Search for the cell housing the specified text and yield its (x, y) center coordinate. 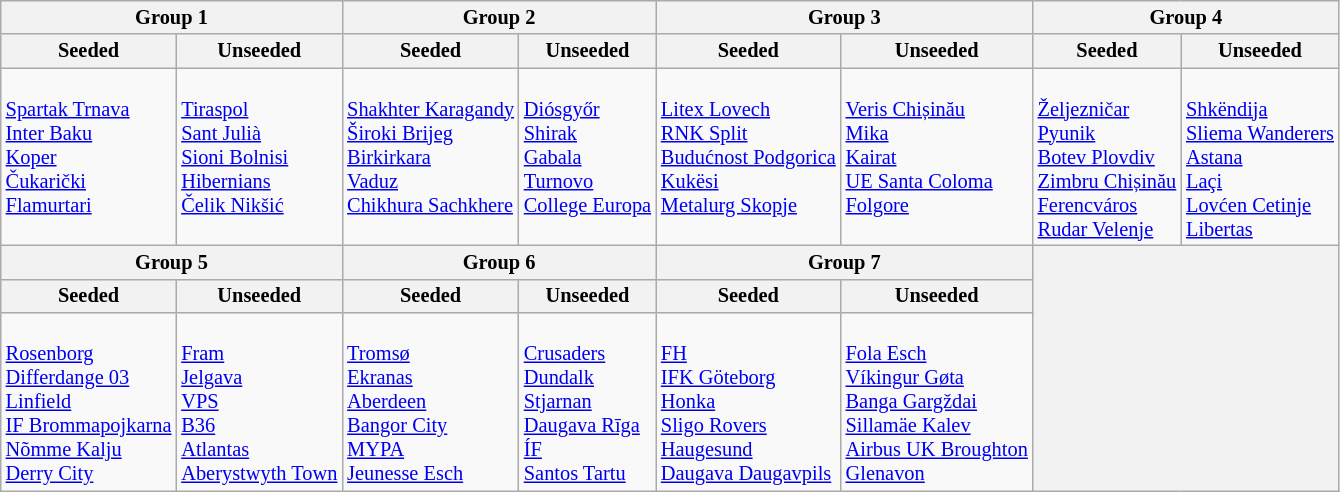
Group 6 (499, 262)
Group 4 (1186, 17)
Diósgyőr Shirak Gabala Turnovo College Europa (588, 157)
Tromsø Ekranas Aberdeen Bangor City MYPA Jeunesse Esch (430, 402)
Spartak Trnava Inter Baku Koper Čukarički Flamurtari (89, 157)
Litex Lovech RNK Split Budućnost Podgorica Kukësi Metalurg Skopje (748, 157)
Tiraspol Sant Julià Sioni Bolnisi Hibernians Čelik Nikšić (259, 157)
FH IFK Göteborg Honka Sligo Rovers Haugesund Daugava Daugavpils (748, 402)
Željezničar Pyunik Botev Plovdiv Zimbru Chișinău Ferencváros Rudar Velenje (1107, 157)
Group 3 (844, 17)
Fram Jelgava VPS B36 Atlantas Aberystwyth Town (259, 402)
Shakhter Karagandy Široki Brijeg Birkirkara Vaduz Chikhura Sachkhere (430, 157)
Group 7 (844, 262)
Group 5 (172, 262)
Crusaders Dundalk Stjarnan Daugava Rīga ÍF Santos Tartu (588, 402)
Fola Esch Víkingur Gøta Banga Gargždai Sillamäe Kalev Airbus UK Broughton Glenavon (937, 402)
Rosenborg Differdange 03 Linfield IF Brommapojkarna Nõmme Kalju Derry City (89, 402)
Group 2 (499, 17)
Group 1 (172, 17)
Veris Chișinău Mika Kairat UE Santa Coloma Folgore (937, 157)
Shkëndija Sliema Wanderers Astana Laçi Lovćen Cetinje Libertas (1260, 157)
